Capture the cell that displays the provided text and extract its [x, y] central coordinate. 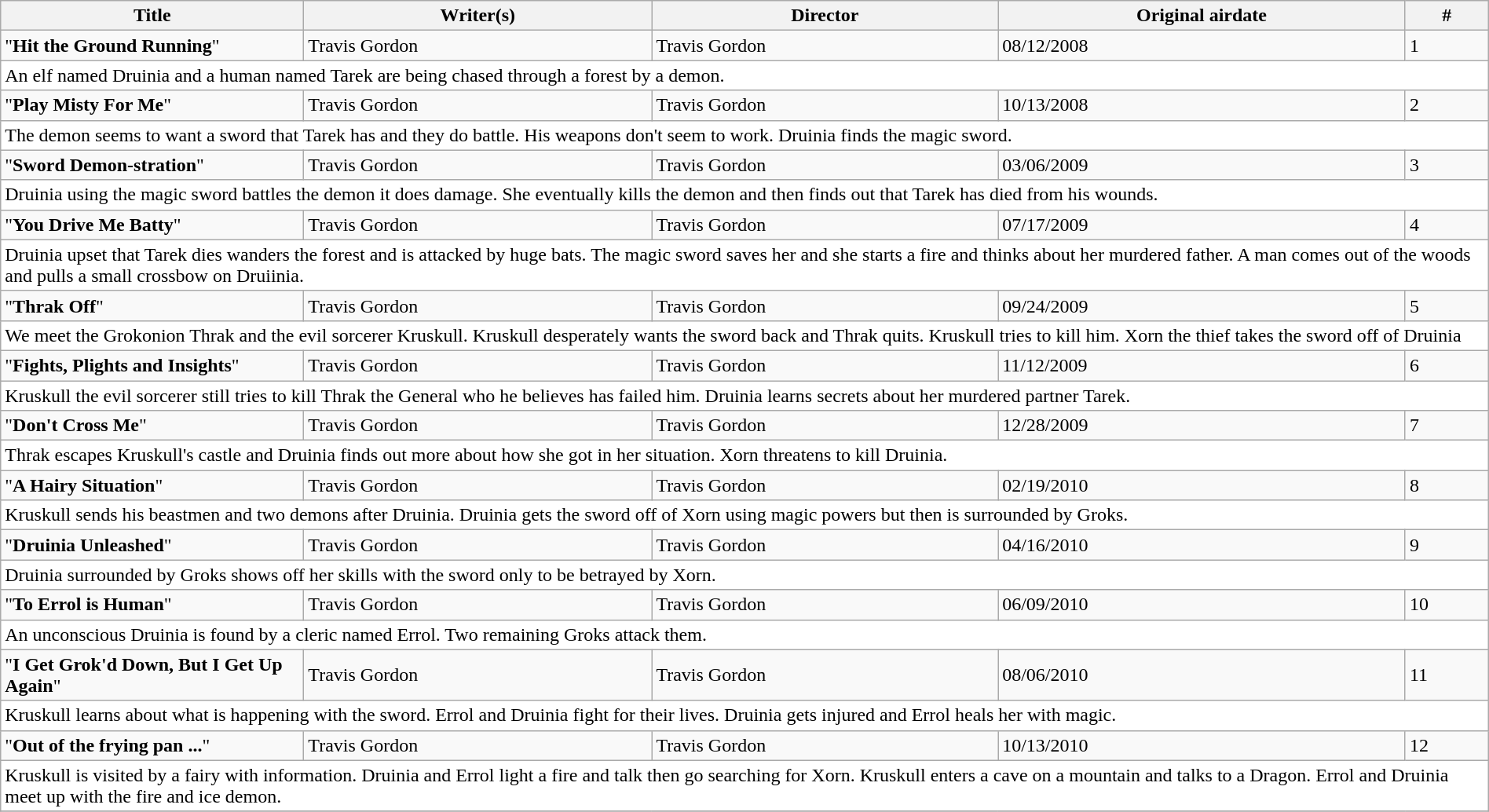
"Thrak Off" [152, 305]
2 [1447, 105]
"Fights, Plights and Insights" [152, 365]
"Sword Demon-stration" [152, 165]
Director [825, 16]
Druinia surrounded by Groks shows off her skills with the sword only to be betrayed by Xorn. [744, 575]
"I Get Grok'd Down, But I Get Up Again" [152, 675]
8 [1447, 485]
Original airdate [1202, 16]
07/17/2009 [1202, 225]
06/09/2010 [1202, 605]
Thrak escapes Kruskull's castle and Druinia finds out more about how she got in her situation. Xorn threatens to kill Druinia. [744, 455]
1 [1447, 46]
"Play Misty For Me" [152, 105]
"Hit the Ground Running" [152, 46]
09/24/2009 [1202, 305]
Title [152, 16]
# [1447, 16]
7 [1447, 426]
11/12/2009 [1202, 365]
12 [1447, 745]
"Don't Cross Me" [152, 426]
9 [1447, 545]
Kruskull learns about what is happening with the sword. Errol and Druinia fight for their lives. Druinia gets injured and Errol heals her with magic. [744, 715]
The demon seems to want a sword that Tarek has and they do battle. His weapons don't seem to work. Druinia finds the magic sword. [744, 135]
"A Hairy Situation" [152, 485]
11 [1447, 675]
12/28/2009 [1202, 426]
10/13/2008 [1202, 105]
3 [1447, 165]
An unconscious Druinia is found by a cleric named Errol. Two remaining Groks attack them. [744, 635]
"Druinia Unleashed" [152, 545]
03/06/2009 [1202, 165]
Writer(s) [477, 16]
"You Drive Me Batty" [152, 225]
04/16/2010 [1202, 545]
An elf named Druinia and a human named Tarek are being chased through a forest by a demon. [744, 75]
10/13/2010 [1202, 745]
08/06/2010 [1202, 675]
08/12/2008 [1202, 46]
4 [1447, 225]
02/19/2010 [1202, 485]
"To Errol is Human" [152, 605]
5 [1447, 305]
Kruskull sends his beastmen and two demons after Druinia. Druinia gets the sword off of Xorn using magic powers but then is surrounded by Groks. [744, 515]
6 [1447, 365]
"Out of the frying pan ..." [152, 745]
10 [1447, 605]
